Find where the given text appears and provide that cell's center as [X, Y] coordinate. 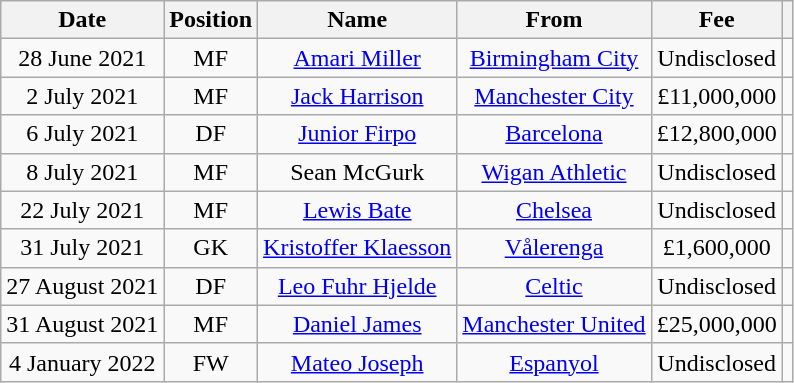
22 July 2021 [82, 210]
Lewis Bate [358, 210]
Date [82, 20]
Kristoffer Klaesson [358, 248]
£12,800,000 [716, 134]
Espanyol [554, 362]
GK [211, 248]
Manchester City [554, 96]
£25,000,000 [716, 324]
4 January 2022 [82, 362]
Mateo Joseph [358, 362]
Leo Fuhr Hjelde [358, 286]
8 July 2021 [82, 172]
£1,600,000 [716, 248]
Jack Harrison [358, 96]
Sean McGurk [358, 172]
28 June 2021 [82, 58]
6 July 2021 [82, 134]
From [554, 20]
Amari Miller [358, 58]
31 August 2021 [82, 324]
Birmingham City [554, 58]
Position [211, 20]
27 August 2021 [82, 286]
Fee [716, 20]
Vålerenga [554, 248]
Chelsea [554, 210]
Wigan Athletic [554, 172]
FW [211, 362]
Celtic [554, 286]
Junior Firpo [358, 134]
Name [358, 20]
Barcelona [554, 134]
£11,000,000 [716, 96]
Manchester United [554, 324]
2 July 2021 [82, 96]
31 July 2021 [82, 248]
Daniel James [358, 324]
